Capture the cell that displays the provided text and extract its [x, y] central coordinate. 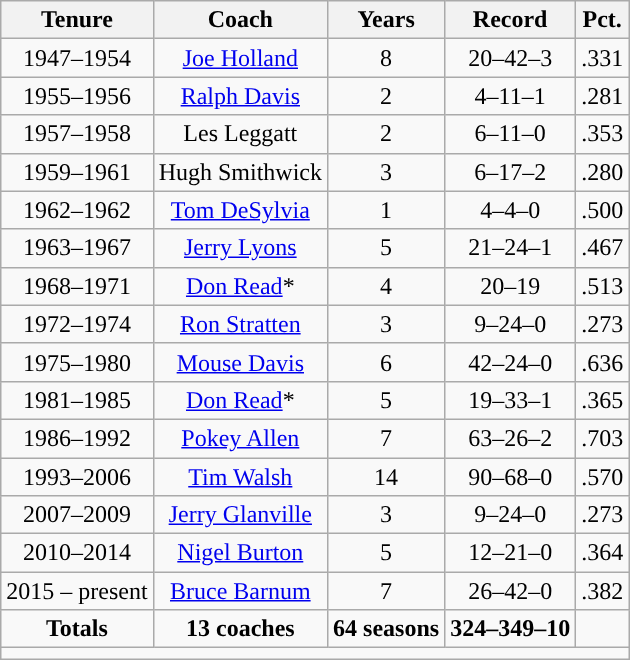
Years [386, 20]
Tom DeSylvia [240, 210]
.570 [602, 477]
Coach [240, 20]
2007–2009 [77, 515]
Tim Walsh [240, 477]
.636 [602, 362]
Tenure [77, 20]
63–26–2 [510, 438]
.467 [602, 248]
4–4–0 [510, 210]
Pct. [602, 20]
12–21–0 [510, 553]
Bruce Barnum [240, 591]
Ron Stratten [240, 324]
14 [386, 477]
42–24–0 [510, 362]
26–42–0 [510, 591]
Record [510, 20]
324–349–10 [510, 629]
Joe Holland [240, 58]
6–17–2 [510, 172]
.364 [602, 553]
1981–1985 [77, 400]
1 [386, 210]
1957–1958 [77, 134]
1986–1992 [77, 438]
Totals [77, 629]
.281 [602, 96]
Jerry Lyons [240, 248]
1963–1967 [77, 248]
20–42–3 [510, 58]
1947–1954 [77, 58]
4–11–1 [510, 96]
8 [386, 58]
.280 [602, 172]
Hugh Smithwick [240, 172]
4 [386, 286]
.703 [602, 438]
Jerry Glanville [240, 515]
1975–1980 [77, 362]
.500 [602, 210]
64 seasons [386, 629]
2010–2014 [77, 553]
20–19 [510, 286]
1955–1956 [77, 96]
1959–1961 [77, 172]
21–24–1 [510, 248]
Les Leggatt [240, 134]
Ralph Davis [240, 96]
2015 – present [77, 591]
Mouse Davis [240, 362]
Nigel Burton [240, 553]
1962–1962 [77, 210]
6 [386, 362]
.513 [602, 286]
19–33–1 [510, 400]
.382 [602, 591]
Pokey Allen [240, 438]
1993–2006 [77, 477]
1968–1971 [77, 286]
.365 [602, 400]
.353 [602, 134]
.331 [602, 58]
6–11–0 [510, 134]
90–68–0 [510, 477]
13 coaches [240, 629]
1972–1974 [77, 324]
